For the text-containing cell, return its midpoint in [x, y] coordinate format. 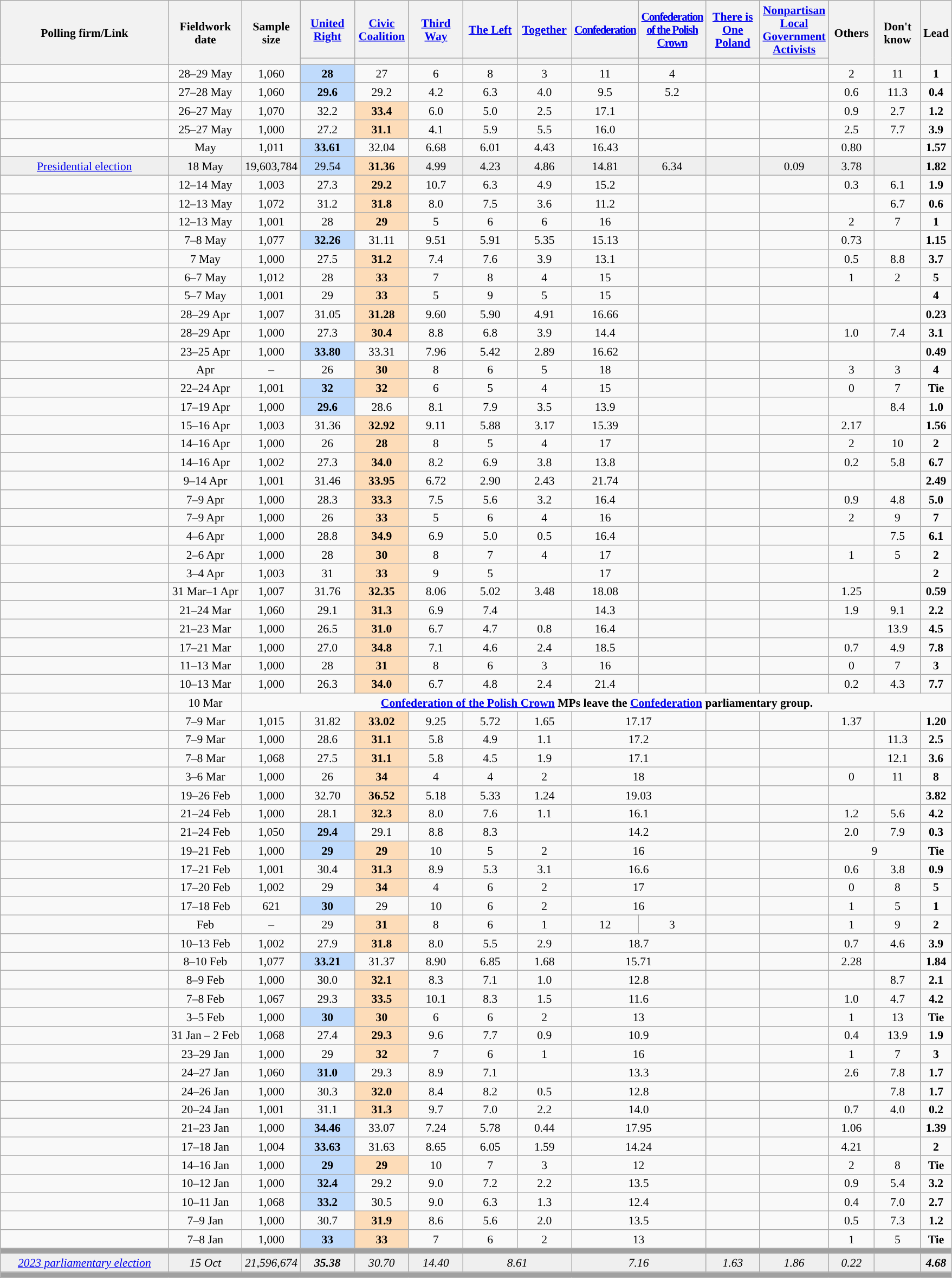
2–6 Apr [205, 554]
16.66 [605, 314]
1.3 [545, 1202]
9.5 [605, 92]
33.80 [327, 351]
1.65 [545, 721]
4.68 [936, 1263]
6.34 [672, 166]
31.9 [381, 1221]
Third Way [436, 29]
33.5 [381, 998]
6.72 [436, 481]
7 May [205, 259]
5.90 [490, 314]
3.7 [936, 259]
14.4 [605, 333]
11.2 [605, 203]
5.88 [490, 425]
35.38 [327, 1263]
0.59 [936, 591]
10–13 Mar [205, 684]
4–6 Apr [205, 536]
Confederation of the Polish Crown MPs leave the Confederation parliamentary group. [597, 702]
5.35 [545, 240]
1,070 [271, 111]
10.1 [436, 998]
18.7 [638, 943]
13.1 [605, 259]
2.89 [545, 351]
Confederation [605, 29]
6.01 [490, 147]
32.2 [327, 111]
2.1 [936, 980]
Apr [205, 370]
0.22 [852, 1263]
Samplesize [271, 33]
14.0 [638, 1109]
31.11 [381, 240]
4.91 [545, 314]
26–27 May [205, 111]
31.37 [381, 961]
7.3 [897, 1221]
Nonpartisan Local Government Activists [794, 29]
16.1 [638, 814]
16.0 [605, 129]
26.5 [327, 629]
6.68 [436, 147]
2.6 [852, 1073]
33.02 [381, 721]
34.8 [381, 647]
18 May [205, 166]
1.68 [545, 961]
2.17 [852, 425]
There is One Poland [733, 29]
4.1 [436, 129]
5.72 [490, 721]
8–9 Feb [205, 980]
7.96 [436, 351]
United Right [327, 29]
5.9 [490, 129]
Lead [936, 33]
14.3 [605, 610]
9.60 [436, 314]
10–11 Jan [205, 1202]
0.8 [545, 629]
Civic Coalition [381, 29]
5.91 [490, 240]
27.2 [327, 129]
32.1 [381, 980]
32.35 [381, 591]
27–28 May [205, 92]
27.4 [327, 1035]
1.20 [936, 721]
14.2 [638, 832]
17–21 Feb [205, 869]
28.3 [327, 499]
14.40 [436, 1263]
33.31 [381, 351]
31 Mar–1 Apr [205, 591]
5.18 [436, 795]
1,011 [271, 147]
27 [381, 74]
Don't know [897, 33]
3–5 Feb [205, 1017]
14.81 [605, 166]
1.84 [936, 961]
3.78 [852, 166]
19.03 [638, 795]
9.11 [436, 425]
5.02 [490, 591]
5.78 [490, 1128]
1.37 [852, 721]
0.44 [545, 1128]
1,050 [271, 832]
7–8 May [205, 240]
8–10 Feb [205, 961]
2.43 [545, 481]
28.1 [327, 814]
1.82 [936, 166]
15–16 Apr [205, 425]
32.92 [381, 425]
17–19 Apr [205, 406]
34.9 [381, 536]
23–25 Apr [205, 351]
11–13 Mar [205, 666]
1.06 [852, 1128]
1.57 [936, 147]
3–4 Apr [205, 573]
8.06 [436, 591]
32.04 [381, 147]
9.25 [436, 721]
9.7 [436, 1109]
32.4 [327, 1183]
30.3 [327, 1091]
33.95 [381, 481]
9.6 [436, 1035]
7.2 [490, 1183]
27.0 [327, 647]
Feb [205, 925]
33.2 [327, 1202]
22–24 Apr [205, 388]
Together [545, 29]
28.8 [327, 536]
10–12 Jan [205, 1183]
8.61 [517, 1263]
1.86 [794, 1263]
Polling firm/Link [85, 33]
8.6 [436, 1221]
32.3 [381, 814]
1,072 [271, 203]
10.7 [436, 185]
8.90 [436, 961]
3.48 [545, 591]
31.46 [327, 481]
1.59 [545, 1146]
28–29 May [205, 74]
15.39 [605, 425]
621 [271, 906]
3.5 [545, 406]
31.63 [381, 1146]
30.5 [381, 1202]
7–8 Feb [205, 998]
14–16 Jan [205, 1165]
17–18 Jan [205, 1146]
33.07 [381, 1128]
27.9 [327, 943]
5.4 [897, 1183]
3.17 [545, 425]
Confederation of the Polish Crown [672, 29]
13.3 [638, 1073]
32.26 [327, 240]
21–23 Mar [205, 629]
9–14 Apr [205, 481]
31.05 [327, 314]
1.24 [545, 795]
4.3 [897, 684]
Others [852, 33]
3–6 Mar [205, 777]
19–26 Feb [205, 795]
29.4 [327, 832]
1.39 [936, 1128]
31.82 [327, 721]
32.0 [381, 1091]
7–8 Mar [205, 758]
1.15 [936, 240]
3.82 [936, 795]
31 Jan – 2 Feb [205, 1035]
4.43 [545, 147]
17.95 [638, 1128]
5.2 [672, 92]
17.2 [638, 739]
6.8 [490, 333]
8.7 [897, 980]
21–23 Jan [205, 1128]
30.70 [381, 1263]
5.33 [490, 795]
33.21 [327, 961]
24–26 Jan [205, 1091]
2023 parliamentary election [85, 1263]
8.65 [436, 1146]
1,015 [271, 721]
36.52 [381, 795]
18.5 [605, 647]
24–27 Jan [205, 1073]
0.73 [852, 240]
26.3 [327, 684]
29.54 [327, 166]
1.63 [733, 1263]
1.56 [936, 425]
17.17 [638, 721]
12.4 [638, 1202]
6.85 [490, 961]
14.24 [638, 1146]
0.23 [936, 314]
5–7 May [205, 295]
31.28 [381, 314]
19,603,784 [271, 166]
4.23 [490, 166]
16.62 [605, 351]
6.0 [436, 111]
7.16 [638, 1263]
4.86 [545, 166]
30.0 [327, 980]
21,596,674 [271, 1263]
The Left [490, 29]
15.13 [605, 240]
0.09 [794, 166]
33.4 [381, 111]
21.4 [605, 684]
2.28 [852, 961]
13.8 [605, 462]
5.3 [490, 869]
17–20 Feb [205, 887]
6–7 May [205, 277]
2.49 [936, 481]
16.43 [605, 147]
1.5 [545, 998]
31.76 [327, 591]
10.9 [638, 1035]
May [205, 147]
4.99 [436, 166]
23–29 Jan [205, 1054]
Presidential election [85, 166]
6.05 [490, 1146]
9.1 [897, 610]
5.42 [490, 351]
17–18 Feb [205, 906]
7–9 Jan [205, 1221]
8.1 [436, 406]
12.1 [897, 758]
4.21 [852, 1146]
1,012 [271, 277]
21–24 Mar [205, 610]
33.63 [327, 1146]
10–13 Feb [205, 943]
1.25 [852, 591]
2.90 [490, 481]
Fieldworkdate [205, 33]
7.24 [436, 1128]
21.74 [605, 481]
33.3 [381, 499]
0.80 [852, 147]
11.6 [638, 998]
17–21 Mar [205, 647]
1,067 [271, 998]
20–24 Jan [205, 1109]
32.70 [327, 795]
15.2 [605, 185]
12–14 May [205, 185]
0.49 [936, 351]
18.08 [605, 591]
19–21 Feb [205, 850]
7–8 Jan [205, 1239]
9.51 [436, 240]
34.46 [327, 1128]
25–27 May [205, 129]
15 Oct [205, 1263]
1,004 [271, 1146]
30.7 [327, 1221]
2.9 [545, 943]
15.71 [638, 961]
16.6 [638, 869]
33.61 [327, 147]
10 Mar [205, 702]
